Search for the cell housing the specified text and yield its (x, y) center coordinate. 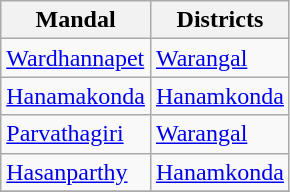
Hasanparthy (76, 172)
Districts (220, 20)
Parvathagiri (76, 134)
Hanamakonda (76, 96)
Mandal (76, 20)
Wardhannapet (76, 58)
